Find where the given text appears and provide that cell's center as [x, y] coordinate. 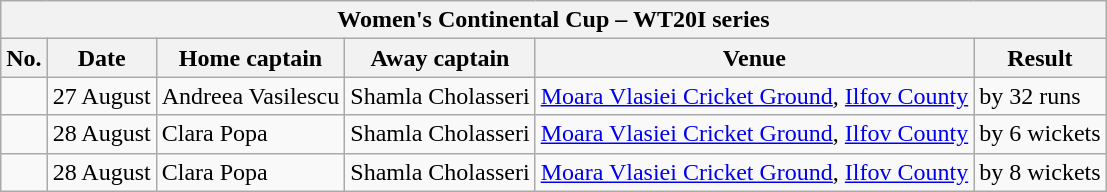
Women's Continental Cup – WT20I series [554, 20]
by 6 wickets [1040, 134]
Result [1040, 58]
Home captain [250, 58]
27 August [102, 96]
by 8 wickets [1040, 172]
by 32 runs [1040, 96]
Venue [754, 58]
Date [102, 58]
Away captain [440, 58]
Andreea Vasilescu [250, 96]
No. [24, 58]
